Extract the [X, Y] coordinate from the center of the cell holding the provided text.  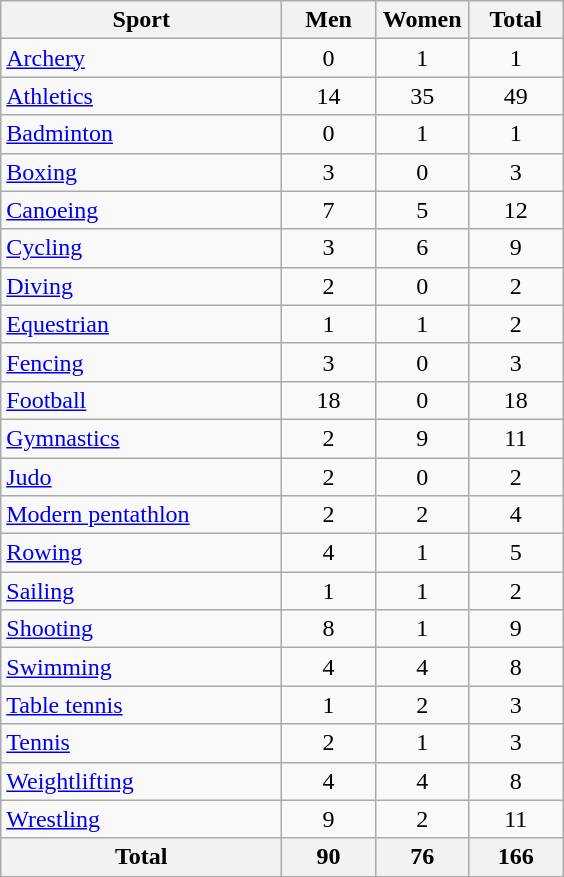
Table tennis [142, 705]
Equestrian [142, 324]
Tennis [142, 743]
Modern pentathlon [142, 515]
76 [422, 857]
14 [329, 96]
Sport [142, 20]
Archery [142, 58]
90 [329, 857]
Diving [142, 286]
Cycling [142, 248]
Canoeing [142, 210]
Sailing [142, 591]
Athletics [142, 96]
Badminton [142, 134]
Weightlifting [142, 781]
Women [422, 20]
Shooting [142, 629]
Boxing [142, 172]
166 [516, 857]
6 [422, 248]
Football [142, 400]
12 [516, 210]
7 [329, 210]
Fencing [142, 362]
Gymnastics [142, 438]
Judo [142, 477]
Rowing [142, 553]
Wrestling [142, 819]
35 [422, 96]
Men [329, 20]
49 [516, 96]
Swimming [142, 667]
